Pinpoint the cell where the given text exists, returning its [X, Y] midpoint coordinate. 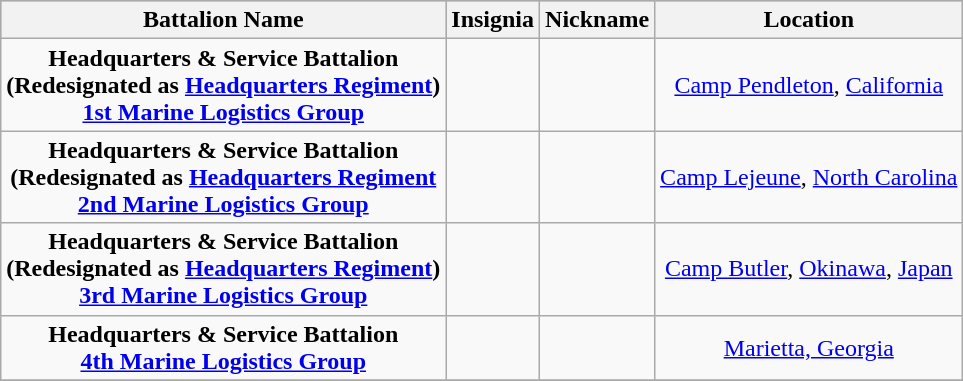
Nickname [598, 20]
Location [809, 20]
Battalion Name [224, 20]
Headquarters & Service Battalion(Redesignated as Headquarters Regiment)3rd Marine Logistics Group [224, 269]
Camp Lejeune, North Carolina [809, 177]
Headquarters & Service Battalion(Redesignated as Headquarters Regiment)1st Marine Logistics Group [224, 85]
Camp Pendleton, California [809, 85]
Headquarters & Service Battalion(Redesignated as Headquarters Regiment2nd Marine Logistics Group [224, 177]
Marietta, Georgia [809, 348]
Headquarters & Service Battalion4th Marine Logistics Group [224, 348]
Camp Butler, Okinawa, Japan [809, 269]
Insignia [493, 20]
